Capture the cell that displays the provided text and extract its (x, y) central coordinate. 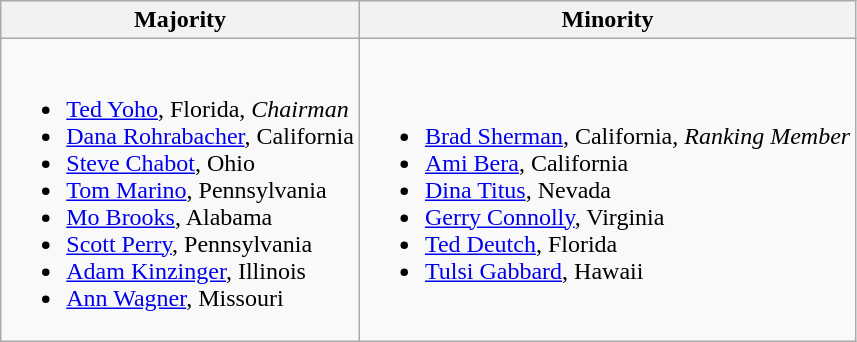
Majority (180, 20)
Brad Sherman, California, Ranking MemberAmi Bera, CaliforniaDina Titus, NevadaGerry Connolly, VirginiaTed Deutch, FloridaTulsi Gabbard, Hawaii (607, 190)
Minority (607, 20)
